Output the [X, Y] coordinate of the center of the cell containing the given text.  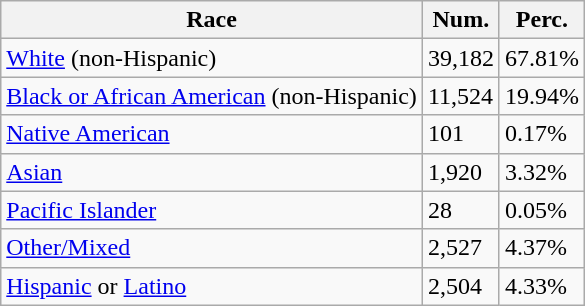
11,524 [460, 96]
3.32% [542, 172]
Other/Mixed [212, 248]
Num. [460, 20]
39,182 [460, 58]
White (non-Hispanic) [212, 58]
67.81% [542, 58]
Pacific Islander [212, 210]
1,920 [460, 172]
101 [460, 134]
28 [460, 210]
Black or African American (non-Hispanic) [212, 96]
4.33% [542, 286]
0.17% [542, 134]
Hispanic or Latino [212, 286]
2,527 [460, 248]
4.37% [542, 248]
Asian [212, 172]
Race [212, 20]
Native American [212, 134]
0.05% [542, 210]
2,504 [460, 286]
Perc. [542, 20]
19.94% [542, 96]
